Pinpoint the cell where the given text exists, returning its (x, y) midpoint coordinate. 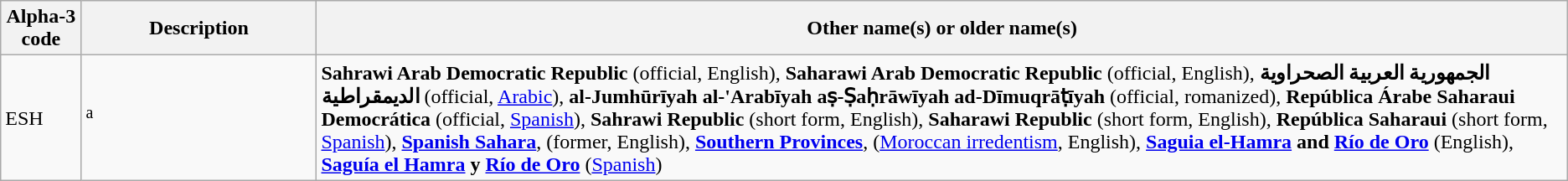
Other name(s) or older name(s) (941, 28)
Alpha-3 code (41, 28)
ESH (41, 117)
Description (199, 28)
a (199, 117)
